Capture the cell that displays the provided text and extract its (X, Y) central coordinate. 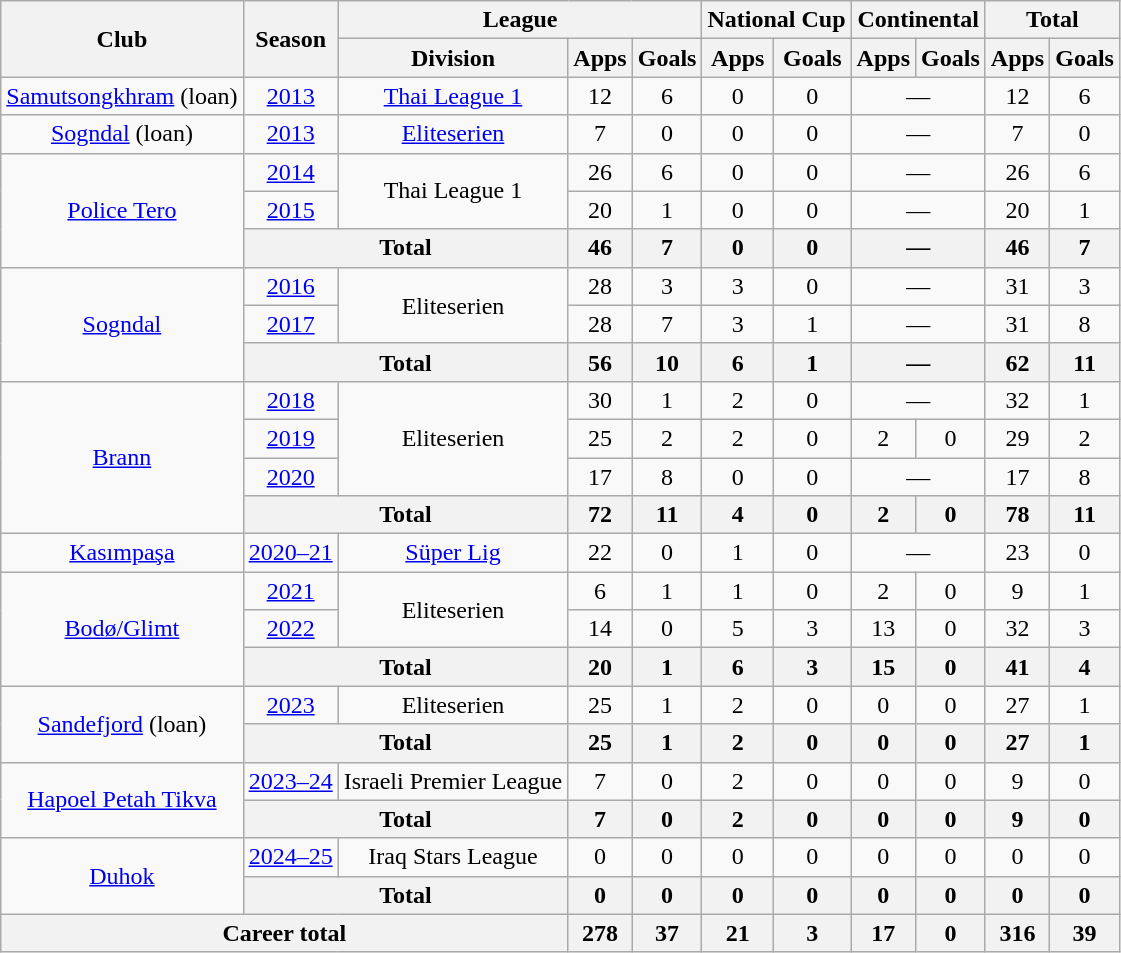
39 (1085, 933)
2014 (290, 172)
Hapoel Petah Tikva (122, 800)
37 (667, 933)
14 (600, 629)
41 (1017, 667)
2015 (290, 210)
72 (600, 515)
Sandefjord (loan) (122, 724)
78 (1017, 515)
Iraq Stars League (453, 857)
2018 (290, 400)
2020–21 (290, 553)
22 (600, 553)
Police Tero (122, 210)
Kasımpaşa (122, 553)
2021 (290, 591)
Samutsongkhram (loan) (122, 96)
Bodø/Glimt (122, 629)
5 (738, 629)
Season (290, 39)
Club (122, 39)
Continental (918, 20)
316 (1017, 933)
Sogndal (122, 324)
10 (667, 362)
2019 (290, 438)
2016 (290, 286)
56 (600, 362)
2023 (290, 705)
62 (1017, 362)
League (520, 20)
2022 (290, 629)
30 (600, 400)
2020 (290, 477)
29 (1017, 438)
Sogndal (loan) (122, 134)
Süper Lig (453, 553)
Duhok (122, 876)
21 (738, 933)
Division (453, 58)
23 (1017, 553)
National Cup (776, 20)
2017 (290, 324)
Career total (284, 933)
Brann (122, 457)
15 (883, 667)
13 (883, 629)
Israeli Premier League (453, 781)
2024–25 (290, 857)
278 (600, 933)
2023–24 (290, 781)
